Provide the [x, y] coordinate of the cell's center where the given text is located.  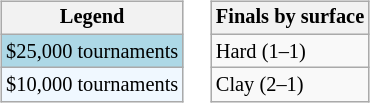
Clay (2–1) [290, 85]
Finals by surface [290, 18]
Legend [92, 18]
$10,000 tournaments [92, 85]
Hard (1–1) [290, 51]
$25,000 tournaments [92, 51]
